Identify which cell holds the provided text, then report its [x, y] central coordinate. 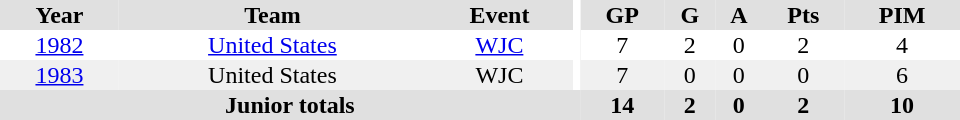
Pts [804, 15]
1983 [60, 75]
Junior totals [290, 105]
GP [622, 15]
1982 [60, 45]
PIM [902, 15]
10 [902, 105]
14 [622, 105]
G [690, 15]
Event [500, 15]
Team [272, 15]
A [738, 15]
6 [902, 75]
Year [60, 15]
4 [902, 45]
